Output the [x, y] coordinate of the center of the cell containing the given text.  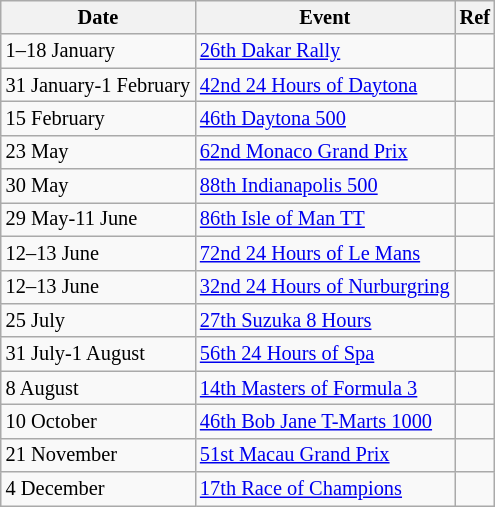
32nd 24 Hours of Nurburgring [325, 287]
88th Indianapolis 500 [325, 186]
1–18 January [98, 51]
15 February [98, 118]
46th Daytona 500 [325, 118]
17th Race of Champions [325, 489]
29 May-11 June [98, 219]
10 October [98, 421]
25 July [98, 320]
46th Bob Jane T-Marts 1000 [325, 421]
72nd 24 Hours of Le Mans [325, 253]
26th Dakar Rally [325, 51]
86th Isle of Man TT [325, 219]
51st Macau Grand Prix [325, 455]
8 August [98, 388]
42nd 24 Hours of Daytona [325, 85]
Ref [475, 17]
14th Masters of Formula 3 [325, 388]
62nd Monaco Grand Prix [325, 152]
56th 24 Hours of Spa [325, 354]
4 December [98, 489]
21 November [98, 455]
Event [325, 17]
27th Suzuka 8 Hours [325, 320]
23 May [98, 152]
31 January-1 February [98, 85]
31 July-1 August [98, 354]
30 May [98, 186]
Date [98, 17]
